Provide the (X, Y) coordinate of the cell's center where the given text is located.  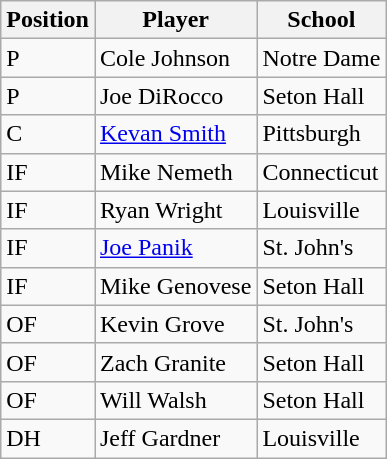
Joe Panik (175, 248)
Will Walsh (175, 400)
Zach Granite (175, 362)
Mike Nemeth (175, 172)
C (48, 134)
School (322, 20)
Kevin Grove (175, 324)
Pittsburgh (322, 134)
Cole Johnson (175, 58)
Player (175, 20)
Joe DiRocco (175, 96)
Connecticut (322, 172)
Position (48, 20)
Notre Dame (322, 58)
Jeff Gardner (175, 438)
Ryan Wright (175, 210)
Kevan Smith (175, 134)
DH (48, 438)
Mike Genovese (175, 286)
